Return [x, y] of the center of cell containing provided text 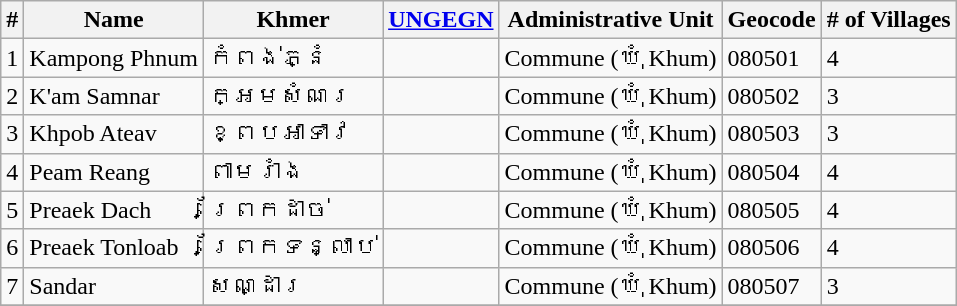
# [12, 20]
080501 [772, 58]
080505 [772, 210]
080504 [772, 172]
ក្អមសំណរ [294, 96]
080507 [772, 286]
Name [114, 20]
K'am Samnar [114, 96]
080502 [772, 96]
Khpob Ateav [114, 134]
ពាមរាំង [294, 172]
ព្រែកដាច់ [294, 210]
Peam Reang [114, 172]
7 [12, 286]
សណ្ដារ [294, 286]
Kampong Phnum [114, 58]
Preaek Tonloab [114, 248]
1 [12, 58]
080506 [772, 248]
កំពង់ភ្នំ [294, 58]
Preaek Dach [114, 210]
Khmer [294, 20]
UNGEGN [441, 20]
ខ្ពបអាទាវ [294, 134]
Geocode [772, 20]
# of Villages [888, 20]
Administrative Unit [610, 20]
2 [12, 96]
Sandar [114, 286]
ព្រែកទន្លាប់ [294, 248]
5 [12, 210]
080503 [772, 134]
6 [12, 248]
